From the cell containing the given text, extract its center point as [x, y] coordinate. 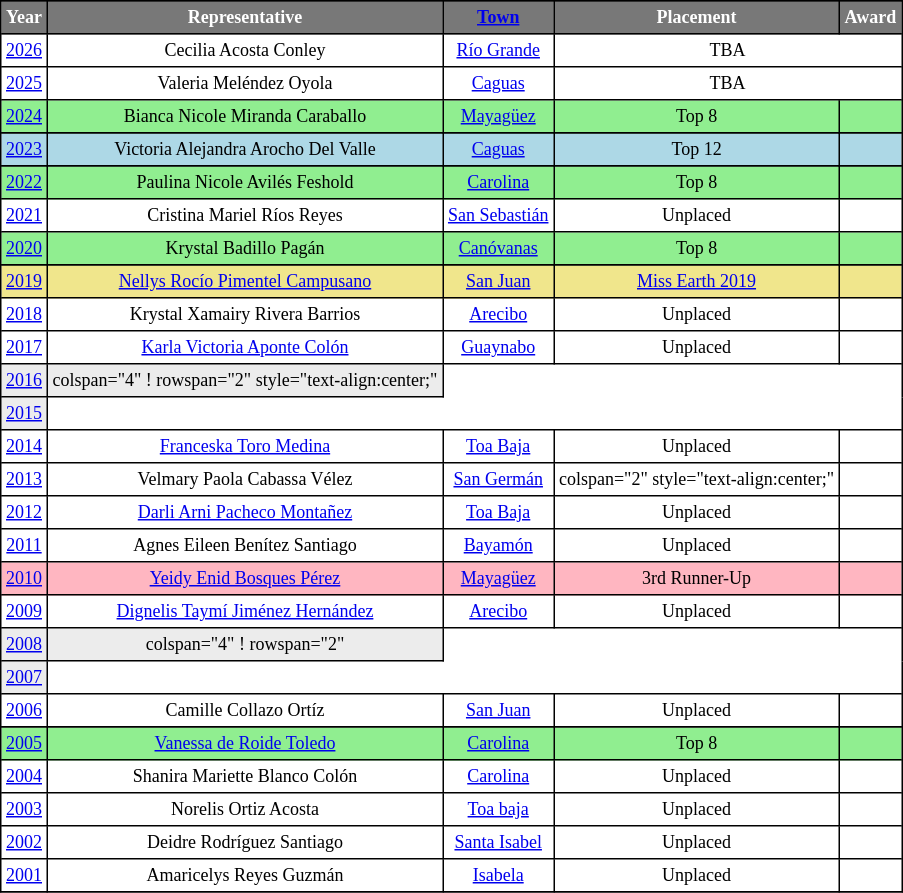
2005 [24, 744]
Vanessa de Roide Toledo [244, 744]
2021 [24, 216]
Valeria Meléndez Oyola [244, 84]
2022 [24, 182]
Agnes Eileen Benítez Santiago [244, 546]
3rd Runner-Up [697, 578]
Camille Collazo Ortíz [244, 710]
2001 [24, 876]
Town [498, 18]
Miss Earth 2019 [697, 282]
Bianca Nicole Miranda Caraballo [244, 116]
Amaricelys Reyes Guzmán [244, 876]
Placement [697, 18]
colspan="2" style="text-align:center;" [697, 480]
Canóvanas [498, 248]
Top 12 [697, 150]
Río Grande [498, 50]
2019 [24, 282]
Bayamón [498, 546]
2009 [24, 612]
Norelis Ortiz Acosta [244, 810]
Krystal Badillo Pagán [244, 248]
2008 [24, 644]
2006 [24, 710]
Darli Arni Pacheco Montañez [244, 512]
Dignelis Taymí Jiménez Hernández [244, 612]
2015 [24, 414]
2020 [24, 248]
2002 [24, 842]
2017 [24, 348]
Guaynabo [498, 348]
2018 [24, 314]
Award [870, 18]
Victoria Alejandra Arocho Del Valle [244, 150]
Isabela [498, 876]
2012 [24, 512]
Cecilia Acosta Conley [244, 50]
2014 [24, 446]
Cristina Mariel Ríos Reyes [244, 216]
2004 [24, 776]
Year [24, 18]
San Sebastián [498, 216]
Franceska Toro Medina [244, 446]
Toa baja [498, 810]
Nellys Rocío Pimentel Campusano [244, 282]
San Germán [498, 480]
2010 [24, 578]
Karla Victoria Aponte Colón [244, 348]
2007 [24, 678]
2003 [24, 810]
colspan="4" ! rowspan="2" [244, 644]
Shanira Mariette Blanco Colón [244, 776]
2026 [24, 50]
2013 [24, 480]
Santa Isabel [498, 842]
2024 [24, 116]
Krystal Xamairy Rivera Barrios [244, 314]
Yeidy Enid Bosques Pérez [244, 578]
2016 [24, 380]
2011 [24, 546]
Paulina Nicole Avilés Feshold [244, 182]
Representative [244, 18]
colspan="4" ! rowspan="2" style="text-align:center;" [244, 380]
Velmary Paola Cabassa Vélez [244, 480]
2023 [24, 150]
2025 [24, 84]
Deidre Rodríguez Santiago [244, 842]
